Return the [X, Y] coordinate for the center point of the cell that contains the specified text.  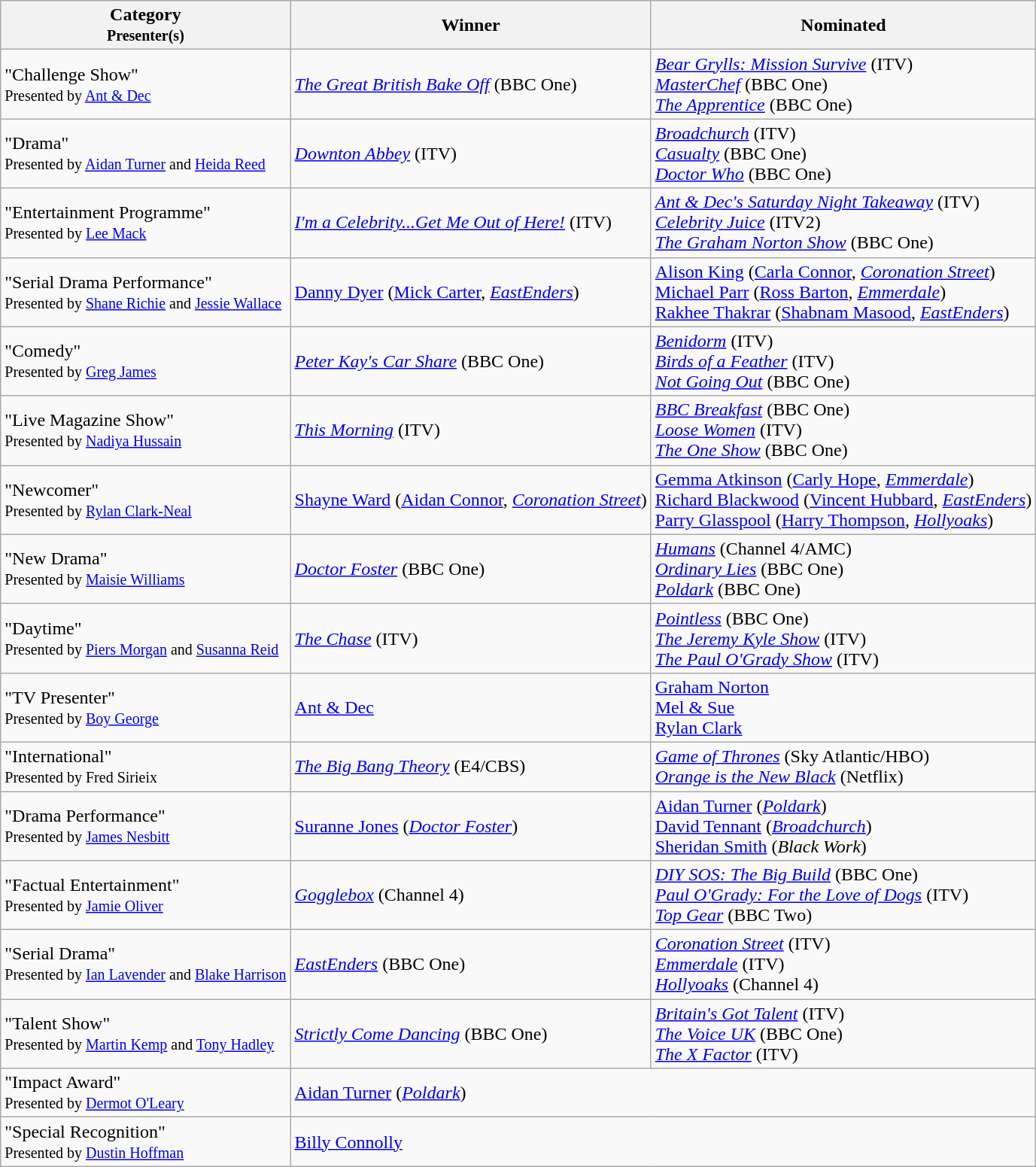
Graham NortonMel & SueRylan Clark [843, 707]
"Drama Performance"Presented by James Nesbitt [146, 826]
Britain's Got Talent (ITV)The Voice UK (BBC One)The X Factor (ITV) [843, 1034]
This Morning (ITV) [471, 430]
"Special Recognition"Presented by Dustin Hoffman [146, 1142]
"Serial Drama Performance"Presented by Shane Richie and Jessie Wallace [146, 292]
Alison King (Carla Connor, Coronation Street)Michael Parr (Ross Barton, Emmerdale)Rakhee Thakrar (Shabnam Masood, EastEnders) [843, 292]
Broadchurch (ITV)Casualty (BBC One)Doctor Who (BBC One) [843, 153]
"Newcomer"Presented by Rylan Clark-Neal [146, 500]
Peter Kay's Car Share (BBC One) [471, 361]
I'm a Celebrity...Get Me Out of Here! (ITV) [471, 223]
Game of Thrones (Sky Atlantic/HBO)Orange is the New Black (Netflix) [843, 766]
The Chase (ITV) [471, 638]
Gogglebox (Channel 4) [471, 895]
Coronation Street (ITV)Emmerdale (ITV)Hollyoaks (Channel 4) [843, 965]
"New Drama"Presented by Maisie Williams [146, 569]
Ant & Dec [471, 707]
Billy Connolly [664, 1142]
The Big Bang Theory (E4/CBS) [471, 766]
Danny Dyer (Mick Carter, EastEnders) [471, 292]
Suranne Jones (Doctor Foster) [471, 826]
Aidan Turner (Poldark) [664, 1093]
Doctor Foster (BBC One) [471, 569]
Ant & Dec's Saturday Night Takeaway (ITV)Celebrity Juice (ITV2)The Graham Norton Show (BBC One) [843, 223]
Nominated [843, 26]
Winner [471, 26]
Aidan Turner (Poldark)David Tennant (Broadchurch)Sheridan Smith (Black Work) [843, 826]
"Factual Entertainment"Presented by Jamie Oliver [146, 895]
Gemma Atkinson (Carly Hope, Emmerdale)Richard Blackwood (Vincent Hubbard, EastEnders) Parry Glasspool (Harry Thompson, Hollyoaks) [843, 500]
"Drama"Presented by Aidan Turner and Heida Reed [146, 153]
CategoryPresenter(s) [146, 26]
"Entertainment Programme"Presented by Lee Mack [146, 223]
Benidorm (ITV)Birds of a Feather (ITV)Not Going Out (BBC One) [843, 361]
BBC Breakfast (BBC One)Loose Women (ITV)The One Show (BBC One) [843, 430]
EastEnders (BBC One) [471, 965]
"Serial Drama"Presented by Ian Lavender and Blake Harrison [146, 965]
"Comedy"Presented by Greg James [146, 361]
"Challenge Show"Presented by Ant & Dec [146, 84]
Shayne Ward (Aidan Connor, Coronation Street) [471, 500]
"Daytime"Presented by Piers Morgan and Susanna Reid [146, 638]
Humans (Channel 4/AMC)Ordinary Lies (BBC One)Poldark (BBC One) [843, 569]
"TV Presenter"Presented by Boy George [146, 707]
DIY SOS: The Big Build (BBC One)Paul O'Grady: For the Love of Dogs (ITV)Top Gear (BBC Two) [843, 895]
Pointless (BBC One)The Jeremy Kyle Show (ITV)The Paul O'Grady Show (ITV) [843, 638]
"International"Presented by Fred Sirieix [146, 766]
Downton Abbey (ITV) [471, 153]
"Talent Show"Presented by Martin Kemp and Tony Hadley [146, 1034]
Bear Grylls: Mission Survive (ITV)MasterChef (BBC One)The Apprentice (BBC One) [843, 84]
"Impact Award"Presented by Dermot O'Leary [146, 1093]
"Live Magazine Show"Presented by Nadiya Hussain [146, 430]
The Great British Bake Off (BBC One) [471, 84]
Strictly Come Dancing (BBC One) [471, 1034]
